Locate the cell with the specified text and output its (X, Y) center coordinate. 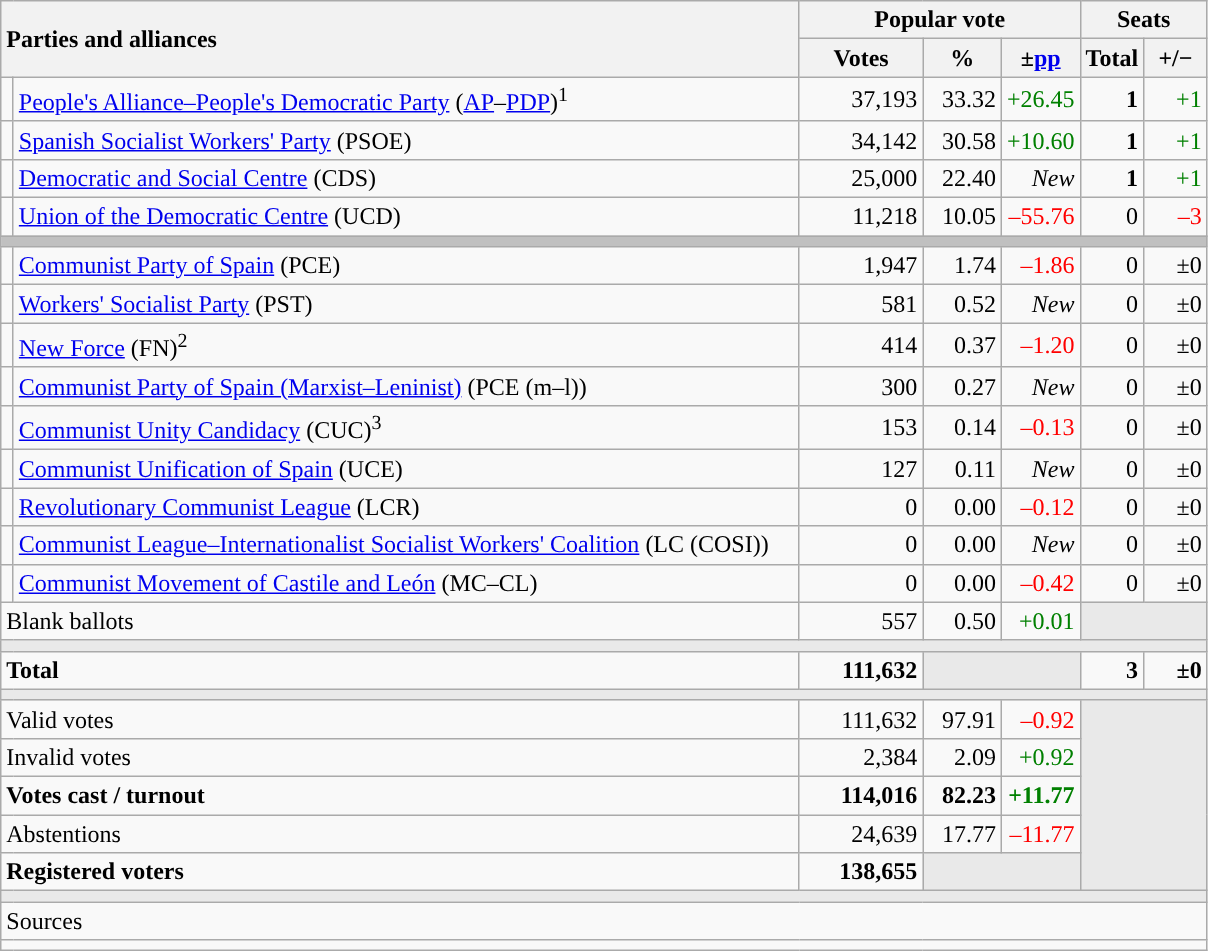
82.23 (962, 796)
±pp (1040, 58)
% (962, 58)
17.77 (962, 834)
Parties and alliances (400, 39)
–0.13 (1040, 428)
0.27 (962, 386)
1.74 (962, 266)
0.11 (962, 469)
Workers' Socialist Party (PST) (406, 304)
1,947 (861, 266)
–3 (1176, 217)
Registered voters (400, 872)
Votes (861, 58)
People's Alliance–People's Democratic Party (AP–PDP)1 (406, 100)
Communist Party of Spain (Marxist–Leninist) (PCE (m–l)) (406, 386)
414 (861, 346)
557 (861, 621)
127 (861, 469)
0.50 (962, 621)
–1.20 (1040, 346)
+26.45 (1040, 100)
Valid votes (400, 719)
–0.12 (1040, 507)
Communist Unification of Spain (UCE) (406, 469)
+10.60 (1040, 140)
33.32 (962, 100)
Votes cast / turnout (400, 796)
Abstentions (400, 834)
Sources (604, 921)
300 (861, 386)
3 (1112, 670)
Communist League–Internationalist Socialist Workers' Coalition (LC (COSI)) (406, 545)
Democratic and Social Centre (CDS) (406, 178)
0.14 (962, 428)
2,384 (861, 758)
114,016 (861, 796)
37,193 (861, 100)
+0.92 (1040, 758)
138,655 (861, 872)
Spanish Socialist Workers' Party (PSOE) (406, 140)
0.37 (962, 346)
25,000 (861, 178)
Communist Movement of Castile and León (MC–CL) (406, 583)
+11.77 (1040, 796)
+/− (1176, 58)
24,639 (861, 834)
97.91 (962, 719)
22.40 (962, 178)
–11.77 (1040, 834)
Seats (1144, 20)
0.52 (962, 304)
–0.42 (1040, 583)
581 (861, 304)
+0.01 (1040, 621)
Revolutionary Communist League (LCR) (406, 507)
11,218 (861, 217)
–0.92 (1040, 719)
10.05 (962, 217)
–55.76 (1040, 217)
Blank ballots (400, 621)
Union of the Democratic Centre (UCD) (406, 217)
Popular vote (940, 20)
153 (861, 428)
New Force (FN)2 (406, 346)
–1.86 (1040, 266)
30.58 (962, 140)
Communist Unity Candidacy (CUC)3 (406, 428)
34,142 (861, 140)
2.09 (962, 758)
Communist Party of Spain (PCE) (406, 266)
Invalid votes (400, 758)
